Extract the [X, Y] coordinate from the center of the cell holding the provided text.  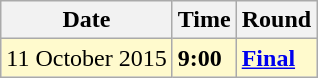
Round [276, 20]
Time [204, 20]
11 October 2015 [86, 58]
Date [86, 20]
Final [276, 58]
9:00 [204, 58]
